Output the [x, y] coordinate of the center of the cell containing the given text.  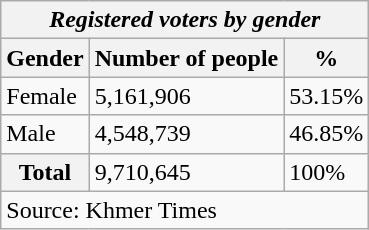
9,710,645 [186, 172]
100% [326, 172]
4,548,739 [186, 134]
Male [45, 134]
Female [45, 96]
Number of people [186, 58]
% [326, 58]
46.85% [326, 134]
Gender [45, 58]
Source: Khmer Times [185, 210]
Total [45, 172]
53.15% [326, 96]
5,161,906 [186, 96]
Registered voters by gender [185, 20]
